Locate the cell with the specified text and output its [X, Y] center coordinate. 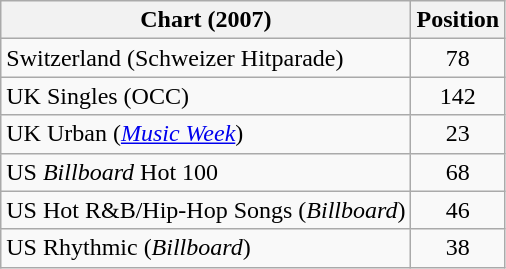
Chart (2007) [206, 20]
US Rhythmic (Billboard) [206, 248]
46 [458, 210]
UK Singles (OCC) [206, 96]
38 [458, 248]
UK Urban (Music Week) [206, 134]
142 [458, 96]
68 [458, 172]
78 [458, 58]
23 [458, 134]
US Hot R&B/Hip-Hop Songs (Billboard) [206, 210]
Position [458, 20]
US Billboard Hot 100 [206, 172]
Switzerland (Schweizer Hitparade) [206, 58]
